Search for the cell housing the specified text and yield its [x, y] center coordinate. 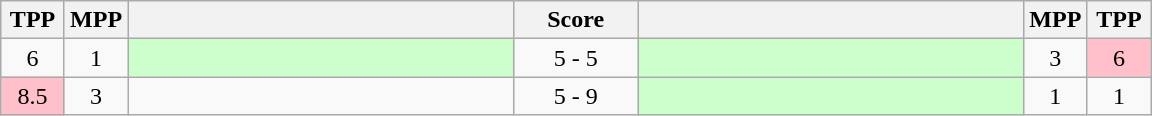
Score [576, 20]
5 - 5 [576, 58]
8.5 [33, 96]
5 - 9 [576, 96]
